From the cell containing the given text, extract its center point as (x, y) coordinate. 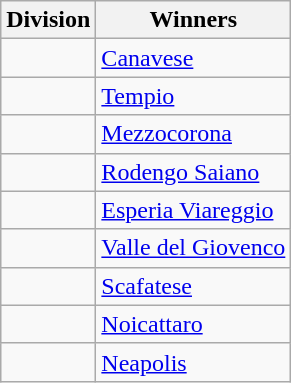
Winners (194, 20)
Division (48, 20)
Rodengo Saiano (194, 172)
Noicattaro (194, 324)
Esperia Viareggio (194, 210)
Neapolis (194, 362)
Canavese (194, 58)
Tempio (194, 96)
Scafatese (194, 286)
Valle del Giovenco (194, 248)
Mezzocorona (194, 134)
